Find where the given text appears and provide that cell's center as [x, y] coordinate. 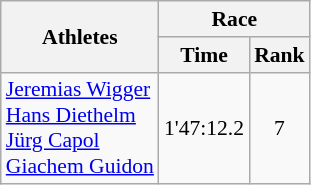
Rank [280, 55]
Race [234, 19]
1'47:12.2 [204, 128]
Athletes [80, 36]
7 [280, 128]
Time [204, 55]
Jeremias WiggerHans DiethelmJürg CapolGiachem Guidon [80, 128]
